Output the (x, y) coordinate of the center of the cell containing the given text.  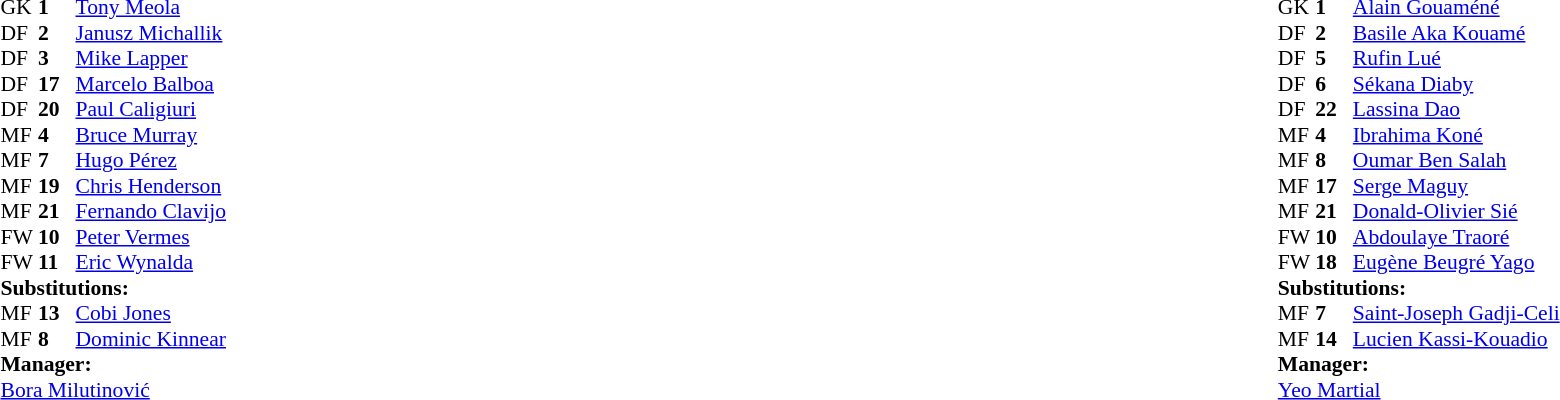
Basile Aka Kouamé (1456, 33)
Eric Wynalda (151, 263)
Serge Maguy (1456, 186)
Hugo Pérez (151, 161)
5 (1334, 59)
Peter Vermes (151, 237)
19 (57, 186)
Rufin Lué (1456, 59)
22 (1334, 109)
Lucien Kassi-Kouadio (1456, 339)
Fernando Clavijo (151, 211)
Cobi Jones (151, 313)
Chris Henderson (151, 186)
Dominic Kinnear (151, 339)
Eugène Beugré Yago (1456, 263)
Lassina Dao (1456, 109)
18 (1334, 263)
Abdoulaye Traoré (1456, 237)
14 (1334, 339)
20 (57, 109)
Donald-Olivier Sié (1456, 211)
Mike Lapper (151, 59)
Sékana Diaby (1456, 84)
Bruce Murray (151, 135)
6 (1334, 84)
11 (57, 263)
13 (57, 313)
Marcelo Balboa (151, 84)
Paul Caligiuri (151, 109)
Janusz Michallik (151, 33)
Oumar Ben Salah (1456, 161)
Ibrahima Koné (1456, 135)
Saint-Joseph Gadji-Celi (1456, 313)
3 (57, 59)
